Output the (X, Y) coordinate of the center of the cell containing the given text.  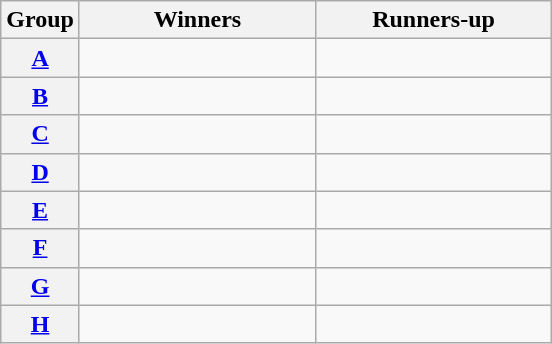
E (40, 210)
H (40, 324)
B (40, 96)
G (40, 286)
C (40, 134)
A (40, 58)
Group (40, 20)
Runners-up (433, 20)
D (40, 172)
Winners (197, 20)
F (40, 248)
